Return the (x, y) coordinate for the center point of the cell that contains the specified text.  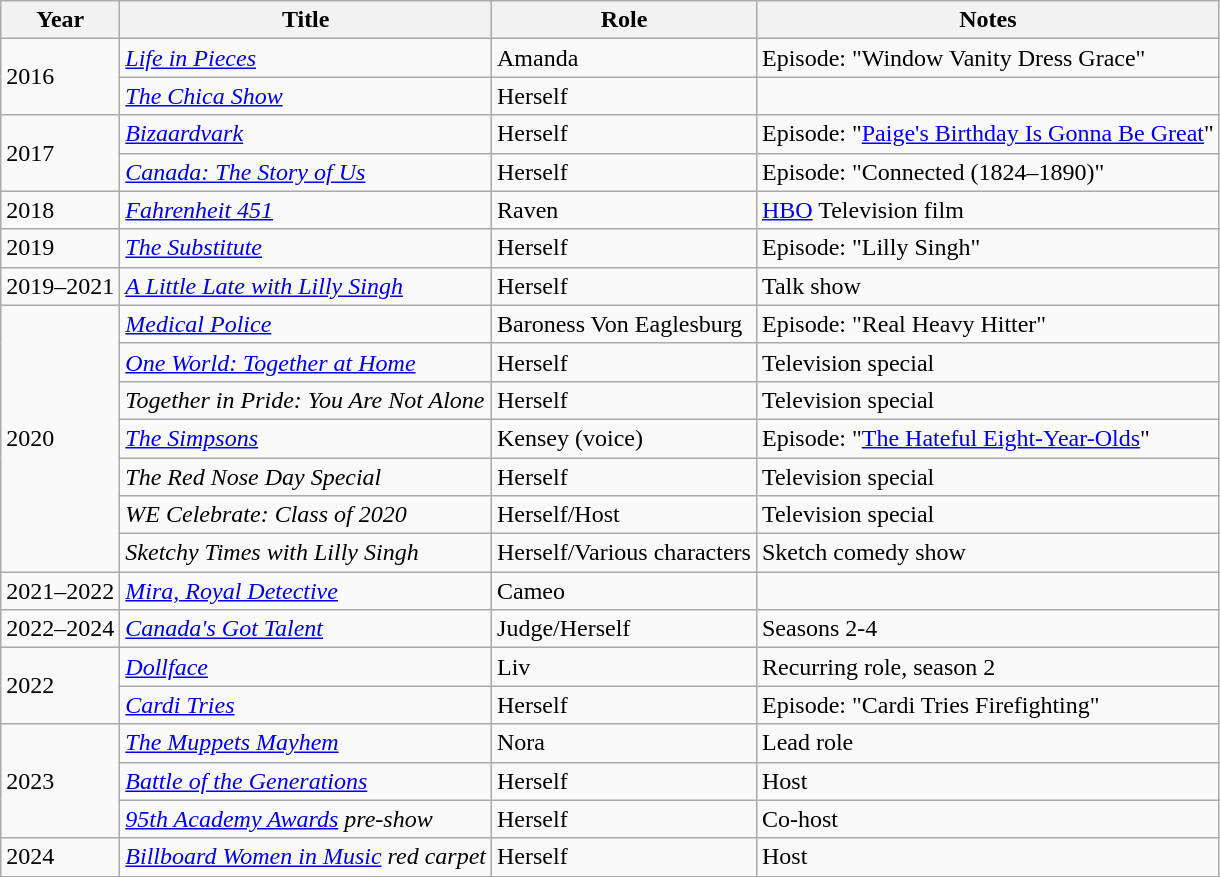
Bizaardvark (306, 134)
2020 (60, 438)
Baroness Von Eaglesburg (624, 324)
Episode: "The Hateful Eight-Year-Olds" (988, 438)
2021–2022 (60, 591)
2024 (60, 857)
Lead role (988, 743)
Role (624, 20)
Cameo (624, 591)
Canada: The Story of Us (306, 172)
Episode: "Window Vanity Dress Grace" (988, 58)
The Chica Show (306, 96)
Sketch comedy show (988, 553)
Canada's Got Talent (306, 629)
Episode: "Paige's Birthday Is Gonna Be Great" (988, 134)
Episode: "Connected (1824–1890)" (988, 172)
Co-host (988, 819)
Fahrenheit 451 (306, 210)
Liv (624, 667)
HBO Television film (988, 210)
Seasons 2-4 (988, 629)
Talk show (988, 286)
2022 (60, 686)
Episode: "Cardi Tries Firefighting" (988, 705)
Amanda (624, 58)
Episode: "Real Heavy Hitter" (988, 324)
2019 (60, 248)
Title (306, 20)
Cardi Tries (306, 705)
The Red Nose Day Special (306, 477)
2017 (60, 153)
Kensey (voice) (624, 438)
Life in Pieces (306, 58)
WE Celebrate: Class of 2020 (306, 515)
Herself/Host (624, 515)
The Muppets Mayhem (306, 743)
Nora (624, 743)
2023 (60, 781)
Raven (624, 210)
Dollface (306, 667)
Year (60, 20)
2016 (60, 77)
Episode: "Lilly Singh" (988, 248)
2019–2021 (60, 286)
Sketchy Times with Lilly Singh (306, 553)
Billboard Women in Music red carpet (306, 857)
Medical Police (306, 324)
Battle of the Generations (306, 781)
2018 (60, 210)
Notes (988, 20)
One World: Together at Home (306, 362)
Mira, Royal Detective (306, 591)
2022–2024 (60, 629)
The Simpsons (306, 438)
Herself/Various characters (624, 553)
Together in Pride: You Are Not Alone (306, 400)
A Little Late with Lilly Singh (306, 286)
The Substitute (306, 248)
Recurring role, season 2 (988, 667)
95th Academy Awards pre-show (306, 819)
Judge/Herself (624, 629)
